Return (X, Y) of the center of cell containing provided text 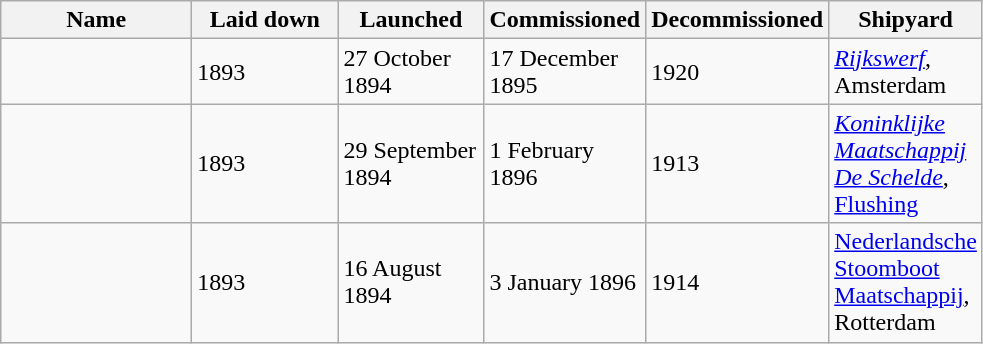
Commissioned (565, 20)
Rijkswerf, Amsterdam (906, 72)
1920 (738, 72)
1913 (738, 164)
16 August 1894 (411, 282)
Shipyard (906, 20)
1914 (738, 282)
27 October 1894 (411, 72)
Launched (411, 20)
Decommissioned (738, 20)
1 February 1896 (565, 164)
17 December 1895 (565, 72)
Laid down (265, 20)
Name (96, 20)
3 January 1896 (565, 282)
Koninklijke Maatschappij De Schelde, Flushing (906, 164)
29 September 1894 (411, 164)
Nederlandsche Stoomboot Maatschappij, Rotterdam (906, 282)
